Identify which cell holds the provided text, then report its [X, Y] central coordinate. 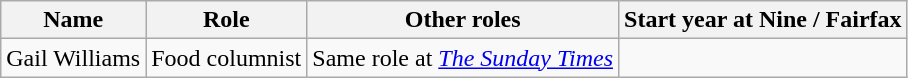
Name [74, 20]
Other roles [463, 20]
Gail Williams [74, 58]
Role [226, 20]
Same role at The Sunday Times [463, 58]
Food columnist [226, 58]
Start year at Nine / Fairfax [764, 20]
